Extract the [x, y] coordinate from the center of the cell holding the provided text.  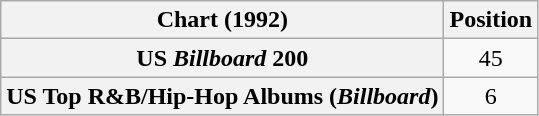
45 [491, 58]
US Billboard 200 [222, 58]
Chart (1992) [222, 20]
6 [491, 96]
US Top R&B/Hip-Hop Albums (Billboard) [222, 96]
Position [491, 20]
